Provide the [X, Y] coordinate of the cell's center where the given text is located.  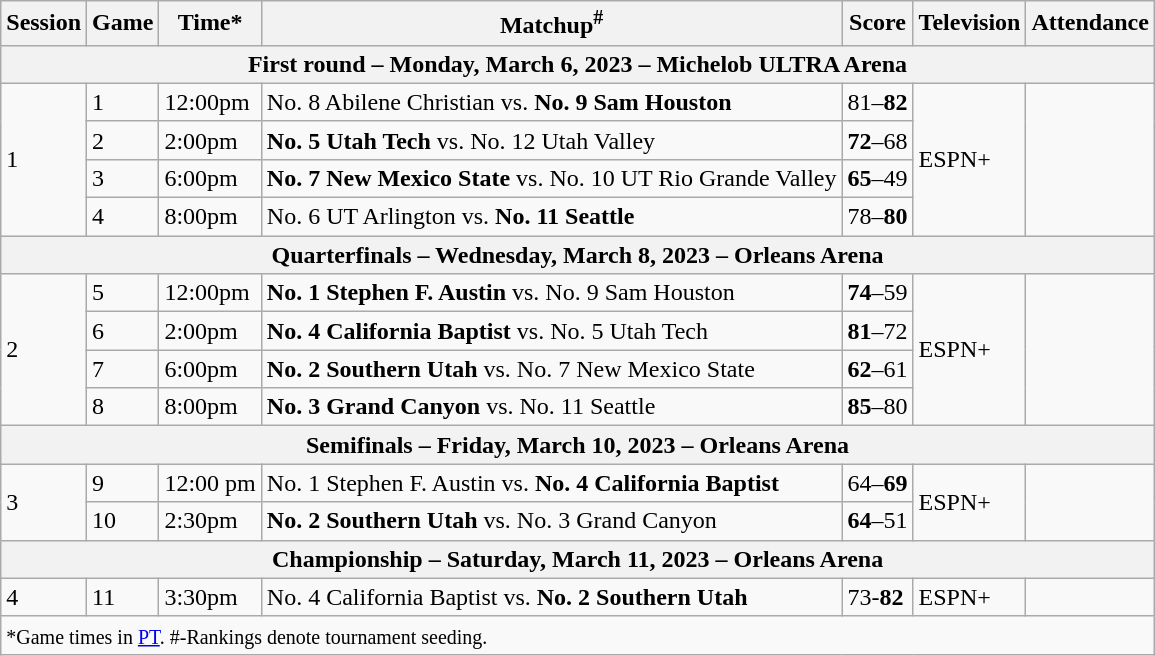
2:30pm [210, 521]
No. 2 Southern Utah vs. No. 3 Grand Canyon [552, 521]
No. 1 Stephen F. Austin vs. No. 4 California Baptist [552, 483]
No. 4 California Baptist vs. No. 5 Utah Tech [552, 331]
No. 4 California Baptist vs. No. 2 Southern Utah [552, 597]
No. 3 Grand Canyon vs. No. 11 Seattle [552, 407]
81–72 [878, 331]
Attendance [1090, 24]
Session [44, 24]
First round – Monday, March 6, 2023 – Michelob ULTRA Arena [578, 64]
78–80 [878, 217]
*Game times in PT. #-Rankings denote tournament seeding. [578, 635]
Quarterfinals – Wednesday, March 8, 2023 – Orleans Arena [578, 255]
Championship – Saturday, March 11, 2023 – Orleans Arena [578, 559]
12:00 pm [210, 483]
64–51 [878, 521]
Television [970, 24]
No. 5 Utah Tech vs. No. 12 Utah Valley [552, 140]
65–49 [878, 178]
9 [123, 483]
No. 2 Southern Utah vs. No. 7 New Mexico State [552, 369]
No. 8 Abilene Christian vs. No. 9 Sam Houston [552, 102]
10 [123, 521]
73-82 [878, 597]
3:30pm [210, 597]
62–61 [878, 369]
81–82 [878, 102]
85–80 [878, 407]
Score [878, 24]
Game [123, 24]
Semifinals – Friday, March 10, 2023 – Orleans Arena [578, 445]
74–59 [878, 293]
No. 6 UT Arlington vs. No. 11 Seattle [552, 217]
Time* [210, 24]
64–69 [878, 483]
Matchup# [552, 24]
8 [123, 407]
No. 1 Stephen F. Austin vs. No. 9 Sam Houston [552, 293]
No. 7 New Mexico State vs. No. 10 UT Rio Grande Valley [552, 178]
72–68 [878, 140]
5 [123, 293]
6 [123, 331]
11 [123, 597]
7 [123, 369]
